Return the (X, Y) coordinate for the center point of the cell that contains the specified text.  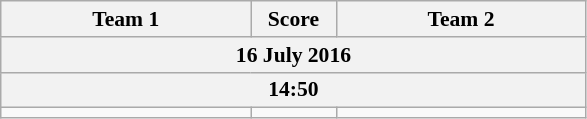
Team 1 (126, 19)
14:50 (294, 90)
Score (294, 19)
Team 2 (461, 19)
16 July 2016 (294, 55)
